Provide the [X, Y] coordinate of the cell's center where the given text is located.  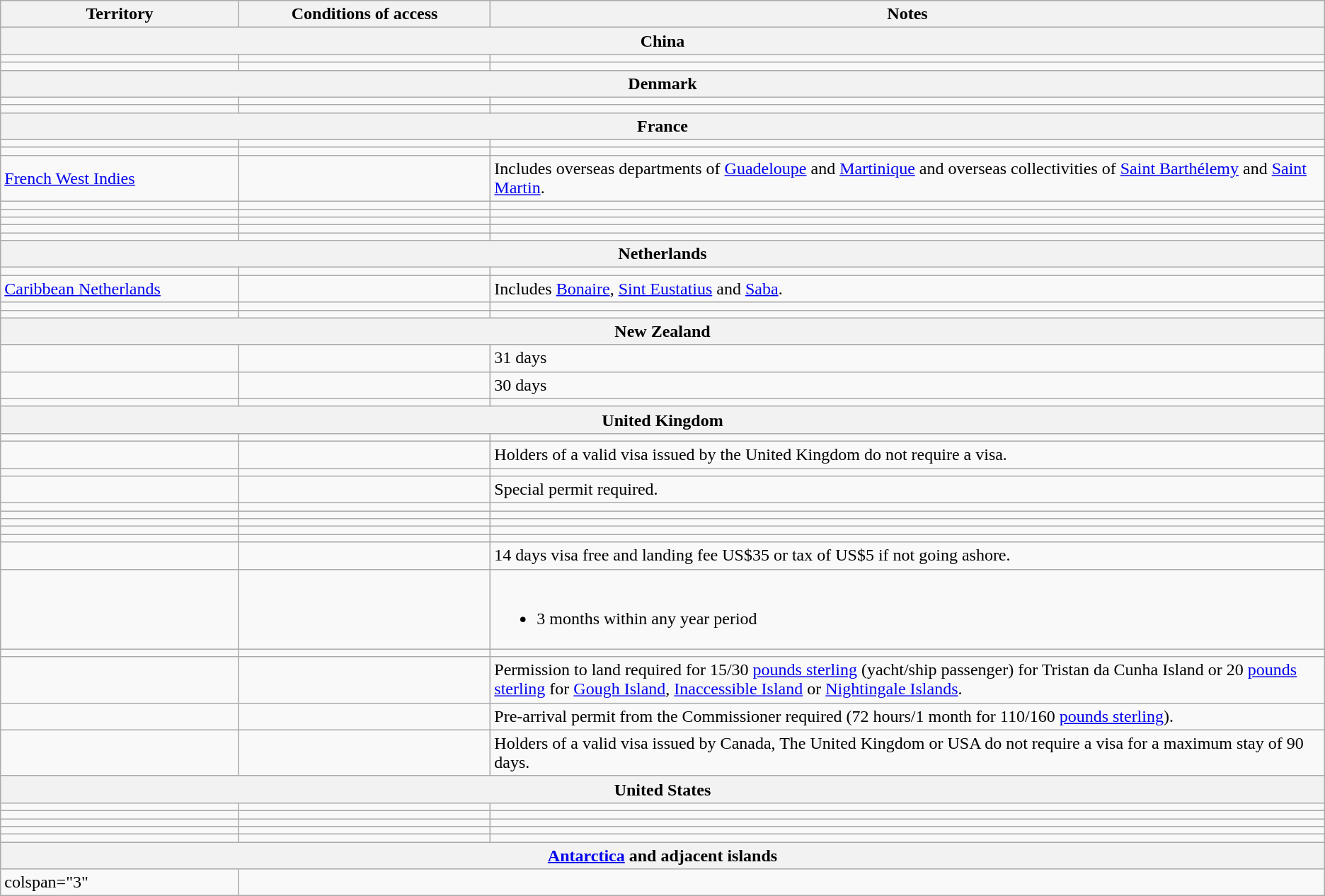
Holders of a valid visa issued by Canada, The United Kingdom or USA do not require a visa for a maximum stay of 90 days. [907, 753]
China [662, 41]
Netherlands [662, 254]
colspan="3" [120, 883]
Notes [907, 14]
31 days [907, 358]
Caribbean Netherlands [120, 289]
Holders of a valid visa issued by the United Kingdom do not require a visa. [907, 454]
30 days [907, 385]
Territory [120, 14]
New Zealand [662, 331]
Includes Bonaire, Sint Eustatius and Saba. [907, 289]
French West Indies [120, 178]
United States [662, 789]
Antarctica and adjacent islands [662, 856]
Conditions of access [364, 14]
Denmark [662, 84]
United Kingdom [662, 420]
Includes overseas departments of Guadeloupe and Martinique and overseas collectivities of Saint Barthélemy and Saint Martin. [907, 178]
Special permit required. [907, 490]
Pre-arrival permit from the Commissioner required (72 hours/1 month for 110/160 pounds sterling). [907, 716]
14 days visa free and landing fee US$35 or tax of US$5 if not going ashore. [907, 556]
France [662, 126]
3 months within any year period [907, 609]
